From the cell containing the given text, extract its center point as (X, Y) coordinate. 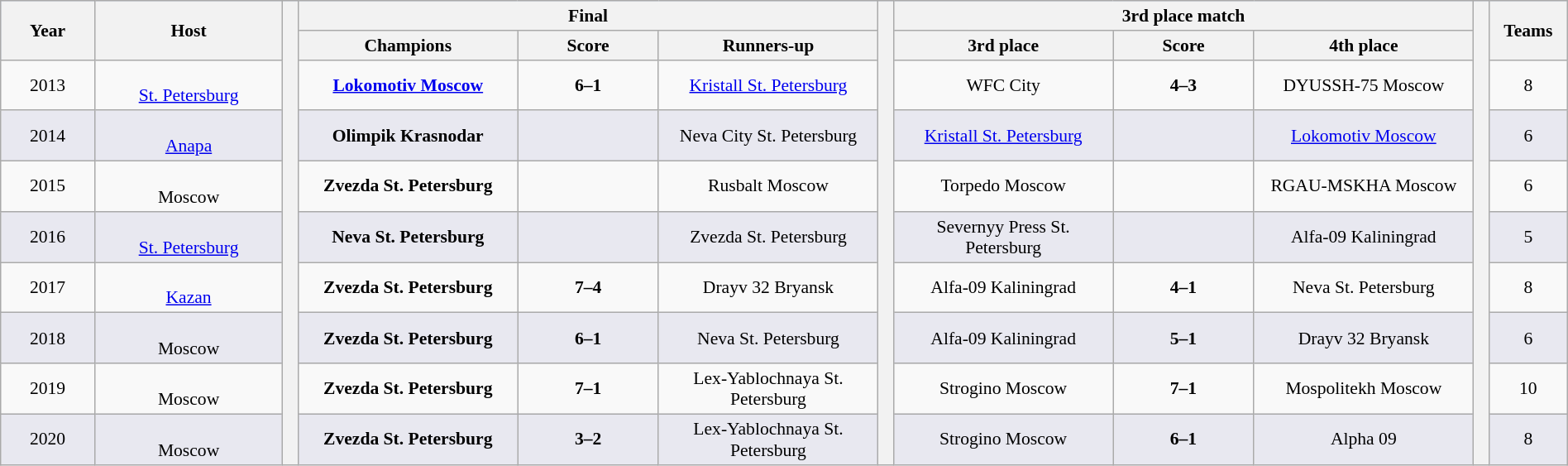
Year (48, 30)
Alpha 09 (1363, 439)
2015 (48, 187)
RGAU-MSKHA Moscow (1363, 187)
2013 (48, 84)
Rusbalt Moscow (767, 187)
Final (589, 16)
Severnyy Press St. Petersburg (1004, 237)
Torpedo Moscow (1004, 187)
4–1 (1183, 288)
Champions (409, 46)
10 (1528, 389)
Anapa (189, 136)
Neva City St. Petersburg (767, 136)
2016 (48, 237)
4th place (1363, 46)
3rd place (1004, 46)
2017 (48, 288)
2020 (48, 439)
2018 (48, 338)
5 (1528, 237)
Teams (1528, 30)
Runners-up (767, 46)
4–3 (1183, 84)
5–1 (1183, 338)
2019 (48, 389)
WFC City (1004, 84)
7–4 (588, 288)
Olimpik Krasnodar (409, 136)
Host (189, 30)
DYUSSH-75 Moscow (1363, 84)
3–2 (588, 439)
2014 (48, 136)
Mospolitekh Moscow (1363, 389)
3rd place match (1184, 16)
Kazan (189, 288)
